Determine the (x, y) coordinate at the center of the cell enclosing the given text.  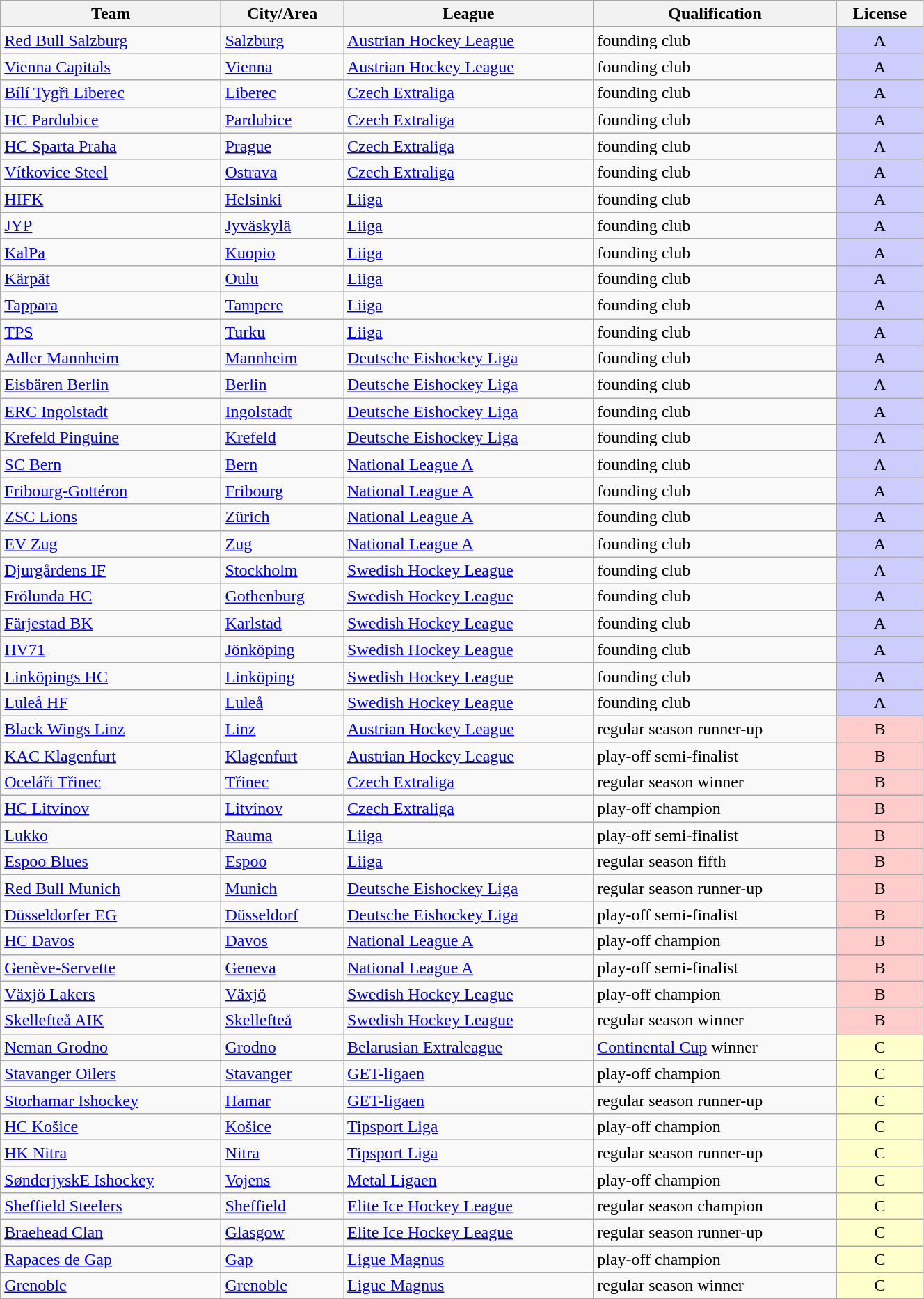
Red Bull Munich (111, 888)
Jyväskylä (282, 226)
Skellefteå (282, 1021)
Vítkovice Steel (111, 173)
Düsseldorfer EG (111, 915)
Linköpings HC (111, 676)
Gothenburg (282, 597)
regular season champion (715, 1206)
JYP (111, 226)
Sheffield Steelers (111, 1206)
Qualification (715, 14)
Krefeld Pinguine (111, 438)
Luleå HF (111, 702)
Stavanger Oilers (111, 1073)
Färjestad BK (111, 623)
Storhamar Ishockey (111, 1100)
License (880, 14)
Düsseldorf (282, 915)
Växjö (282, 994)
Litvínov (282, 809)
Vienna (282, 67)
ZSC Lions (111, 517)
Vojens (282, 1180)
HC Davos (111, 941)
Geneva (282, 968)
Djurgårdens IF (111, 570)
HC Pardubice (111, 120)
Tampere (282, 305)
Bern (282, 464)
Mannheim (282, 359)
Košice (282, 1126)
SC Bern (111, 464)
KalPa (111, 252)
Munich (282, 888)
Neman Grodno (111, 1047)
Espoo (282, 862)
Frölunda HC (111, 597)
HC Litvínov (111, 809)
Tappara (111, 305)
Nitra (282, 1153)
Zug (282, 544)
Berlin (282, 385)
Liberec (282, 93)
Helsinki (282, 199)
ERC Ingolstadt (111, 411)
Adler Mannheim (111, 359)
Växjö Lakers (111, 994)
Braehead Clan (111, 1233)
Team (111, 14)
City/Area (282, 14)
Linköping (282, 676)
Fribourg-Gottéron (111, 491)
Kuopio (282, 252)
HC Košice (111, 1126)
HK Nitra (111, 1153)
Prague (282, 146)
Fribourg (282, 491)
Luleå (282, 702)
Davos (282, 941)
Ingolstadt (282, 411)
Red Bull Salzburg (111, 40)
Pardubice (282, 120)
Klagenfurt (282, 755)
HC Sparta Praha (111, 146)
Metal Ligaen (469, 1180)
Grodno (282, 1047)
Hamar (282, 1100)
Salzburg (282, 40)
Karlstad (282, 623)
Vienna Capitals (111, 67)
Belarusian Extraleague (469, 1047)
Linz (282, 729)
Kärpät (111, 278)
Zürich (282, 517)
Turku (282, 332)
HIFK (111, 199)
regular season fifth (715, 862)
HV71 (111, 649)
Lukko (111, 835)
Eisbären Berlin (111, 385)
Bílí Tygři Liberec (111, 93)
Stavanger (282, 1073)
Rapaces de Gap (111, 1259)
KAC Klagenfurt (111, 755)
Rauma (282, 835)
Sheffield (282, 1206)
Espoo Blues (111, 862)
SønderjyskE Ishockey (111, 1180)
Oceláři Třinec (111, 782)
Třinec (282, 782)
TPS (111, 332)
Oulu (282, 278)
Black Wings Linz (111, 729)
League (469, 14)
Continental Cup winner (715, 1047)
Jönköping (282, 649)
Skellefteå AIK (111, 1021)
EV Zug (111, 544)
Glasgow (282, 1233)
Ostrava (282, 173)
Stockholm (282, 570)
Genève-Servette (111, 968)
Gap (282, 1259)
Krefeld (282, 438)
